Detect which cell encompasses the target text, then output its (x, y) center coordinate. 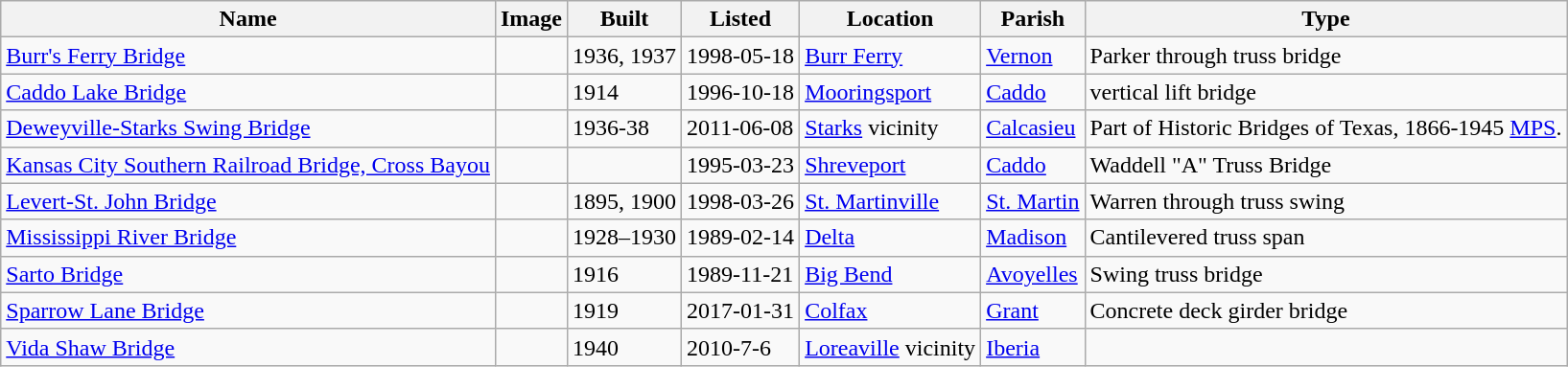
Waddell "A" Truss Bridge (1325, 165)
Madison (1033, 238)
Big Bend (890, 274)
1989-11-21 (740, 274)
St. Martinville (890, 201)
Burr's Ferry Bridge (248, 56)
Mississippi River Bridge (248, 238)
Part of Historic Bridges of Texas, 1866-1945 MPS. (1325, 128)
Swing truss bridge (1325, 274)
2017-01-31 (740, 310)
Image (531, 19)
Concrete deck girder bridge (1325, 310)
1936, 1937 (623, 56)
1914 (623, 92)
Iberia (1033, 347)
Starks vicinity (890, 128)
vertical lift bridge (1325, 92)
1995-03-23 (740, 165)
Vida Shaw Bridge (248, 347)
1940 (623, 347)
Loreaville vicinity (890, 347)
1928–1930 (623, 238)
Parker through truss bridge (1325, 56)
2010-7-6 (740, 347)
Levert-St. John Bridge (248, 201)
1936-38 (623, 128)
Mooringsport (890, 92)
Shreveport (890, 165)
Parish (1033, 19)
Warren through truss swing (1325, 201)
Burr Ferry (890, 56)
1895, 1900 (623, 201)
Avoyelles (1033, 274)
1919 (623, 310)
Sarto Bridge (248, 274)
Colfax (890, 310)
Location (890, 19)
Caddo Lake Bridge (248, 92)
1998-05-18 (740, 56)
Name (248, 19)
Calcasieu (1033, 128)
Sparrow Lane Bridge (248, 310)
1996-10-18 (740, 92)
Delta (890, 238)
Type (1325, 19)
Kansas City Southern Railroad Bridge, Cross Bayou (248, 165)
1916 (623, 274)
1998-03-26 (740, 201)
Listed (740, 19)
Built (623, 19)
Vernon (1033, 56)
1989-02-14 (740, 238)
Cantilevered truss span (1325, 238)
Deweyville-Starks Swing Bridge (248, 128)
St. Martin (1033, 201)
Grant (1033, 310)
2011-06-08 (740, 128)
